Output the [X, Y] coordinate of the center of the cell containing the given text.  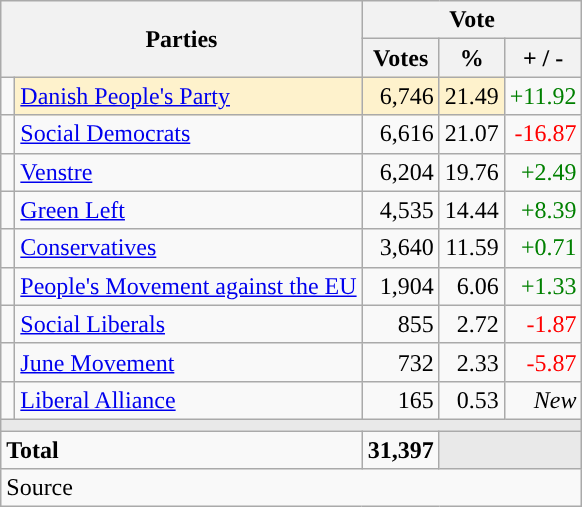
14.44 [472, 210]
+2.49 [543, 172]
6,616 [400, 134]
2.33 [472, 362]
+1.33 [543, 286]
11.59 [472, 248]
2.72 [472, 324]
3,640 [400, 248]
Danish People's Party [188, 96]
1,904 [400, 286]
4,535 [400, 210]
21.07 [472, 134]
6.06 [472, 286]
Conservatives [188, 248]
Social Democrats [188, 134]
6,746 [400, 96]
Total [182, 449]
People's Movement against the EU [188, 286]
31,397 [400, 449]
-16.87 [543, 134]
% [472, 58]
+8.39 [543, 210]
-5.87 [543, 362]
Source [292, 488]
-1.87 [543, 324]
+0.71 [543, 248]
June Movement [188, 362]
Votes [400, 58]
Social Liberals [188, 324]
Liberal Alliance [188, 400]
6,204 [400, 172]
165 [400, 400]
New [543, 400]
Venstre [188, 172]
732 [400, 362]
+11.92 [543, 96]
21.49 [472, 96]
Green Left [188, 210]
19.76 [472, 172]
+ / - [543, 58]
Vote [472, 20]
Parties [182, 39]
855 [400, 324]
0.53 [472, 400]
